Determine the (x, y) coordinate at the center of the cell enclosing the given text.  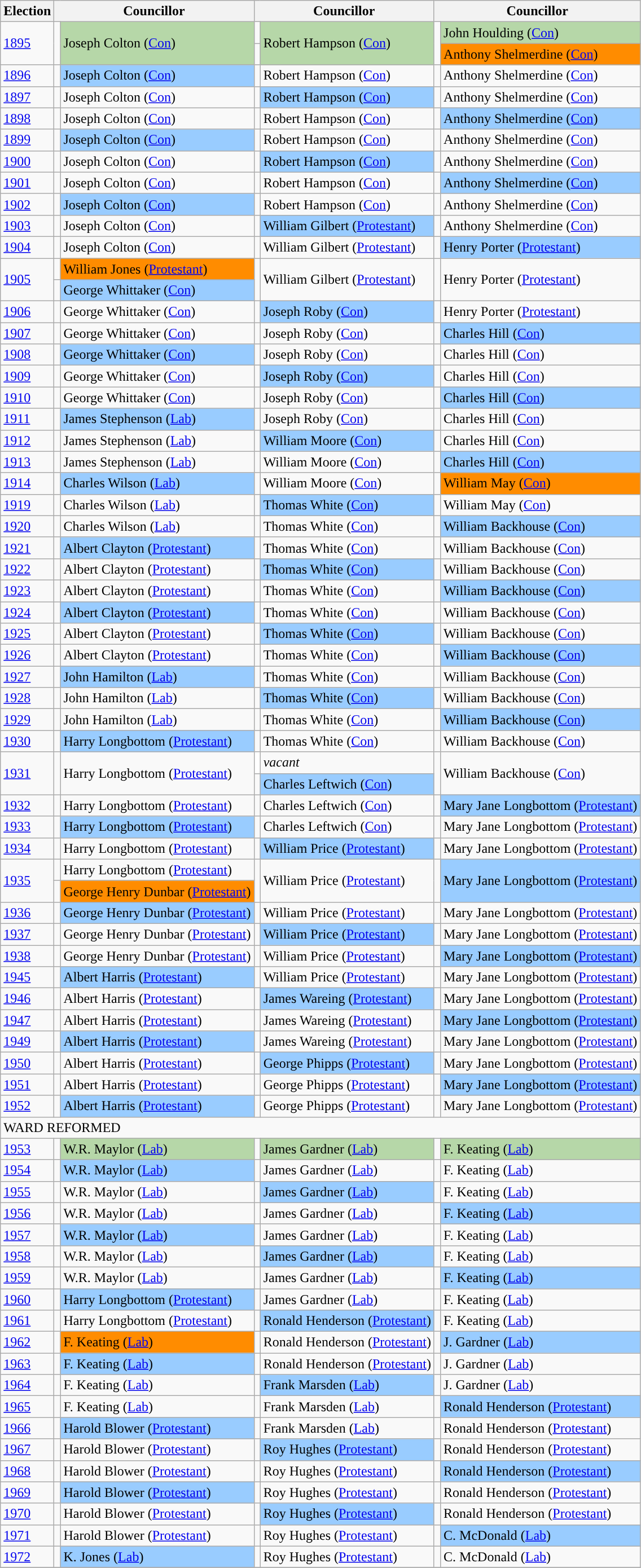
1971 (27, 1535)
1919 (27, 505)
1949 (27, 1042)
1923 (27, 591)
1896 (27, 76)
1922 (27, 569)
1936 (27, 913)
WARD REFORMED (321, 1127)
1932 (27, 805)
1929 (27, 720)
1957 (27, 1235)
1913 (27, 462)
1935 (27, 880)
1954 (27, 1170)
1905 (27, 280)
1952 (27, 1106)
1964 (27, 1385)
1902 (27, 204)
1951 (27, 1085)
1958 (27, 1256)
1937 (27, 934)
1903 (27, 226)
1912 (27, 441)
vacant (347, 763)
1908 (27, 355)
1931 (27, 773)
1900 (27, 161)
1947 (27, 1020)
Election (27, 11)
1956 (27, 1213)
1965 (27, 1407)
1934 (27, 848)
1972 (27, 1557)
1967 (27, 1450)
1928 (27, 698)
K. Jones (Lab) (157, 1557)
1909 (27, 376)
1969 (27, 1492)
1970 (27, 1514)
1950 (27, 1063)
1895 (27, 43)
1955 (27, 1192)
1959 (27, 1278)
1907 (27, 333)
1920 (27, 526)
1899 (27, 140)
1897 (27, 97)
1914 (27, 483)
1968 (27, 1471)
1960 (27, 1299)
1933 (27, 827)
1961 (27, 1321)
1938 (27, 956)
John Houlding (Con) (541, 33)
1911 (27, 419)
1963 (27, 1364)
1904 (27, 247)
1953 (27, 1149)
1962 (27, 1342)
1901 (27, 183)
1926 (27, 655)
William Jones (Protestant) (157, 269)
1921 (27, 548)
1924 (27, 612)
1910 (27, 398)
1966 (27, 1428)
1906 (27, 312)
1898 (27, 118)
1930 (27, 741)
1925 (27, 634)
1946 (27, 999)
1945 (27, 977)
1927 (27, 677)
